Determine the (X, Y) coordinate at the center of the cell enclosing the given text.  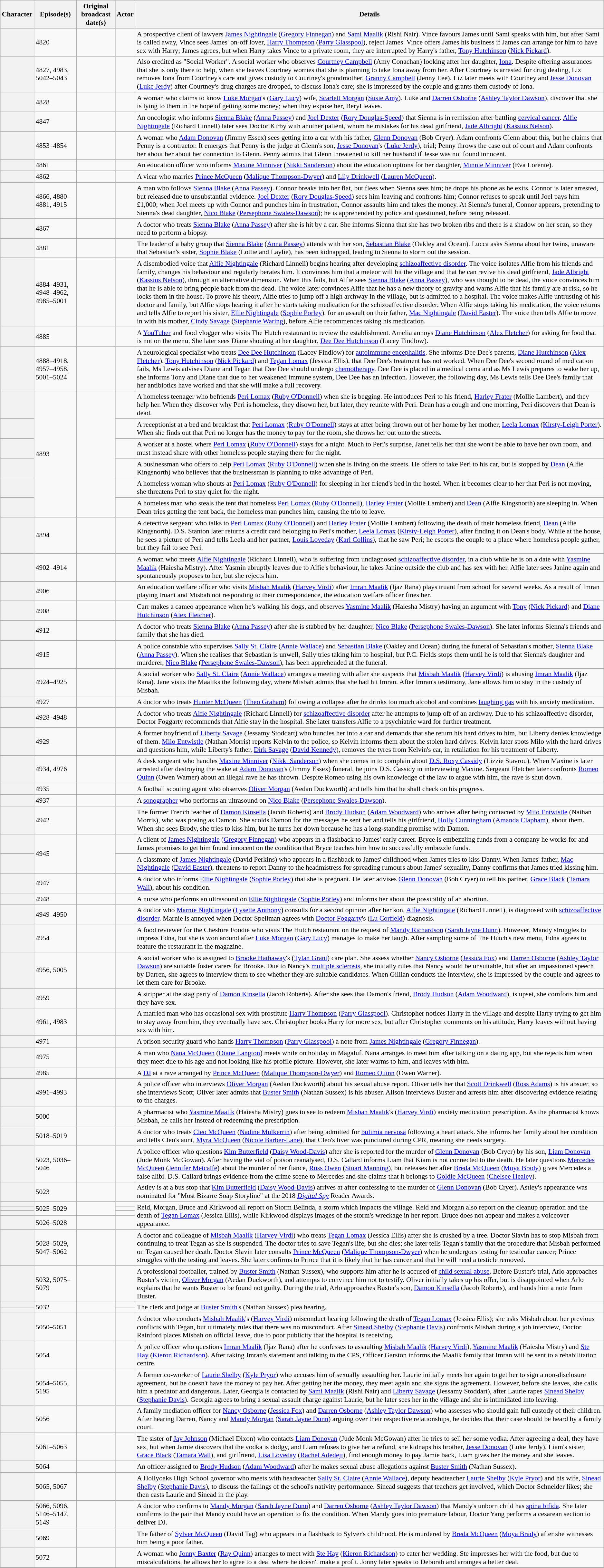
4928–4948 (55, 718)
4942 (55, 820)
4948 (55, 899)
4867 (55, 229)
4924–4925 (55, 682)
4991–4993 (55, 1093)
4929 (55, 741)
A nurse who performs an ultrasound on Ellie Nightingale (Sophie Porley) and informs her about the possibility of an abortion. (369, 899)
4949–4950 (55, 914)
4866, 4880–4881, 4915 (55, 201)
4902–4914 (55, 568)
5064 (55, 1467)
A football scouting agent who observes Oliver Morgan (Aedan Duckworth) and tells him that he shall check on his progress. (369, 789)
5023 (55, 1192)
An education officer who informs Maxine Minniver (Nikki Sanderson) about the education options for her daughter, Minnie Minniver (Eva Lorente). (369, 165)
4945 (55, 854)
4884–4931, 4948–4962, 4985–5001 (55, 292)
4937 (55, 800)
5072 (55, 1558)
5065, 5067 (55, 1486)
4959 (55, 998)
A prison security guard who hands Harry Thompson (Parry Glasspool) a note from James Nightingale (Gregory Finnegan). (369, 1042)
4888–4918, 4957–4958, 5001–5024 (55, 369)
4975 (55, 1057)
Original broadcast date(s) (96, 14)
4971 (55, 1042)
A vicar who marries Prince McQueen (Malique Thompson-Dwyer) and Lily Drinkwell (Lauren McQueen). (369, 177)
5025–5029 (55, 1209)
5066, 5096, 5146–5147, 5149 (55, 1515)
5061–5063 (55, 1447)
4935 (55, 789)
5054–5055, 5195 (55, 1387)
4861 (55, 165)
A DJ at a rave arranged by Prince McQueen (Malique Thompson-Dwyer) and Romeo Quinn (Owen Warner). (369, 1073)
Character (17, 14)
5054 (55, 1355)
4893 (55, 454)
5069 (55, 1538)
4828 (55, 102)
Actor (125, 14)
4947 (55, 883)
4853–4854 (55, 146)
5018–5019 (55, 1136)
4862 (55, 177)
4885 (55, 337)
4961, 4983 (55, 1022)
4908 (55, 611)
4985 (55, 1073)
4894 (55, 535)
5028–5029, 5047–5062 (55, 1248)
An officer assigned to Brody Hudson (Adam Woodward) after he makes sexual abuse allegations against Buster Smith (Nathan Sussex). (369, 1467)
4927 (55, 702)
5026–5028 (55, 1223)
4906 (55, 591)
5050–5051 (55, 1327)
4827, 4983, 5042–5043 (55, 74)
Details (369, 14)
5056 (55, 1419)
4956, 5005 (55, 970)
The clerk and judge at Buster Smith's (Nathan Sussex) plea hearing. (369, 1307)
5023, 5036–5046 (55, 1164)
4934, 4976 (55, 769)
4912 (55, 631)
4847 (55, 122)
5032 (55, 1307)
4881 (55, 248)
4820 (55, 43)
4915 (55, 655)
5000 (55, 1116)
Episode(s) (55, 14)
5032, 5075–5079 (55, 1284)
A sonographer who performs an ultrasound on Nico Blake (Persephone Swales-Dawson). (369, 800)
4954 (55, 939)
